From the cell containing the given text, extract its center point as [x, y] coordinate. 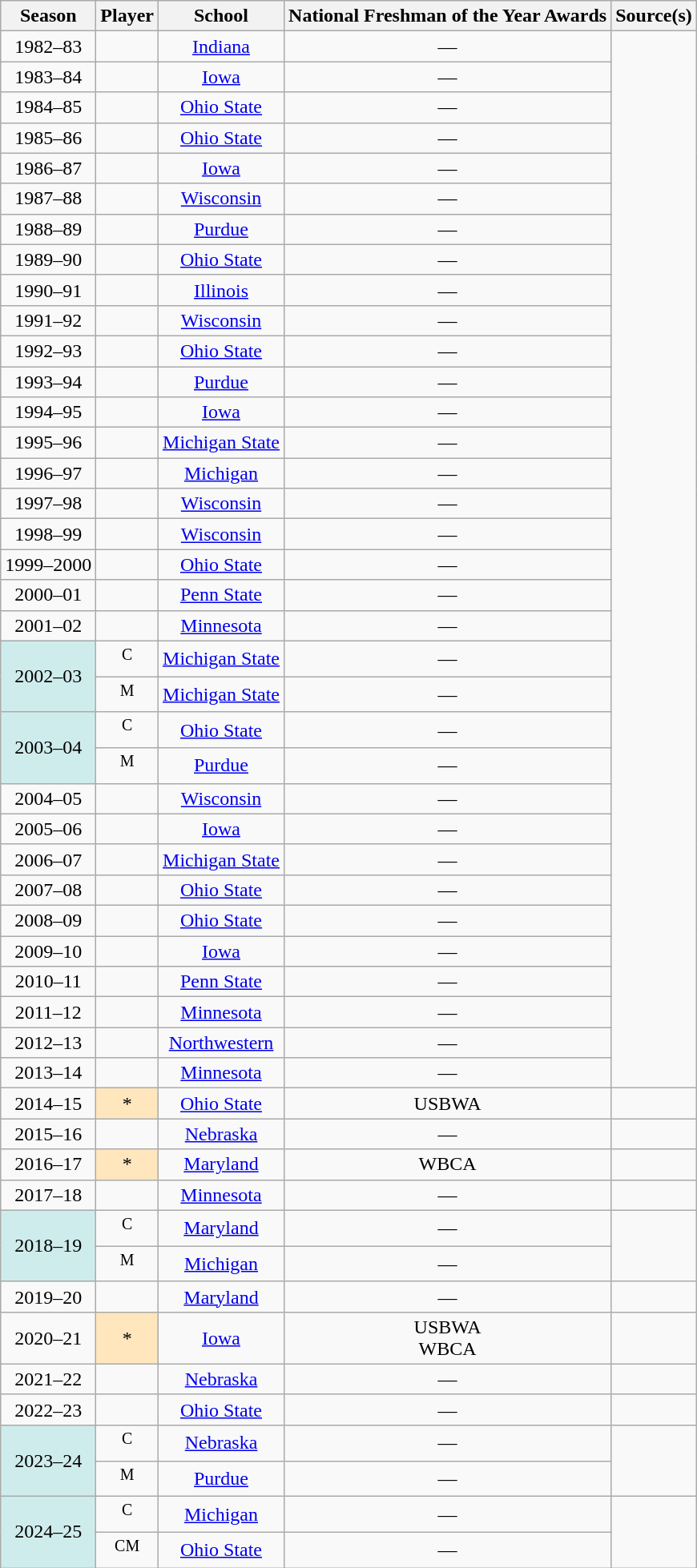
2015–16 [48, 1134]
2017–18 [48, 1195]
2001–02 [48, 625]
1990–91 [48, 290]
1984–85 [48, 107]
School [221, 16]
CM [127, 1550]
2023–24 [48, 1461]
1985–86 [48, 138]
Player [127, 16]
Source(s) [654, 16]
Indiana [221, 46]
2019–20 [48, 1297]
2021–22 [48, 1379]
2004–05 [48, 798]
2008–09 [48, 921]
2013–14 [48, 1073]
USBWAWBCA [448, 1337]
1983–84 [48, 77]
1995–96 [48, 443]
Illinois [221, 290]
2016–17 [48, 1164]
1994–95 [48, 412]
1997–98 [48, 504]
2010–11 [48, 982]
2014–15 [48, 1104]
2024–25 [48, 1533]
2007–08 [48, 890]
1991–92 [48, 320]
1996–97 [48, 473]
1989–90 [48, 259]
1998–99 [48, 534]
USBWA [448, 1104]
2005–06 [48, 829]
2018–19 [48, 1246]
Northwestern [221, 1043]
1988–89 [48, 229]
1992–93 [48, 351]
Season [48, 16]
1999–2000 [48, 565]
1982–83 [48, 46]
2011–12 [48, 1012]
2000–01 [48, 595]
1986–87 [48, 168]
WBCA [448, 1164]
2022–23 [48, 1409]
National Freshman of the Year Awards [448, 16]
1993–94 [48, 382]
2012–13 [48, 1043]
2003–04 [48, 748]
2006–07 [48, 859]
2009–10 [48, 951]
1987–88 [48, 199]
2002–03 [48, 676]
2020–21 [48, 1337]
